From the cell containing the given text, extract its center point as (x, y) coordinate. 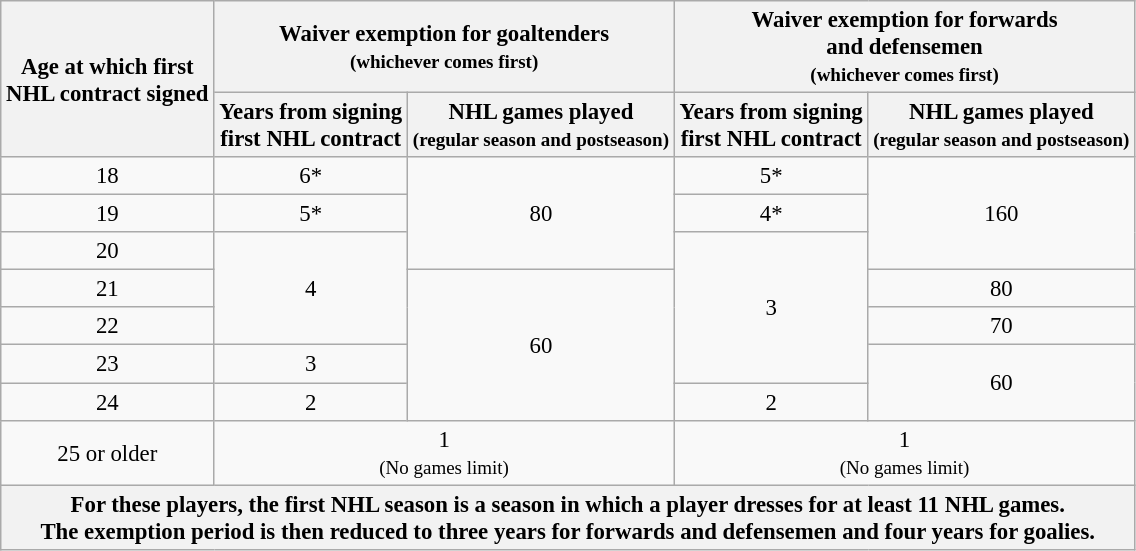
Waiver exemption for goaltenders(whichever comes first) (444, 47)
70 (1002, 327)
18 (108, 176)
6* (311, 176)
4 (311, 288)
21 (108, 289)
24 (108, 402)
160 (1002, 214)
22 (108, 327)
20 (108, 251)
23 (108, 364)
25 or older (108, 452)
19 (108, 214)
4* (771, 214)
Age at which firstNHL contract signed (108, 79)
Waiver exemption for forwardsand defensemen(whichever comes first) (904, 47)
